Pinpoint the cell where the given text exists, returning its (x, y) midpoint coordinate. 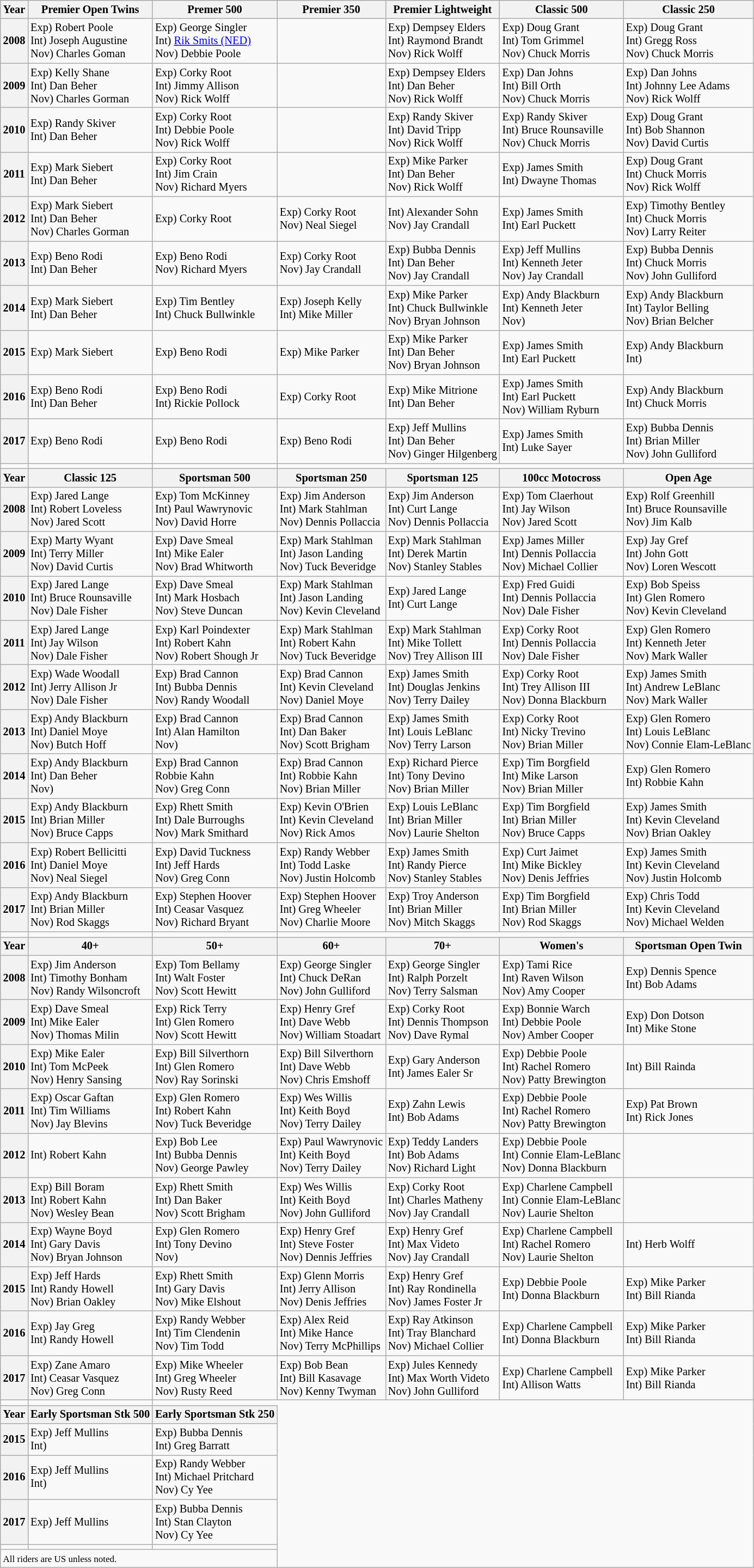
Exp) Tim Borgfield Int) Brian Miller Nov) Rod Skaggs (562, 910)
Premier Lightweight (443, 9)
Exp) Dave Smeal Int) Mike Ealer Nov) Brad Whitworth (214, 554)
Exp) James Smith Int) Luke Sayer (562, 441)
Exp) Pat Brown Int) Rick Jones (689, 1111)
Exp) Rolf Greenhill Int) Bruce Rounsaville Nov) Jim Kalb (689, 509)
Exp) Jay Gref Int) John Gott Nov) Loren Wescott (689, 554)
Int) Robert Kahn (90, 1155)
Exp) Mike Wheeler Int) Greg Wheeler Nov) Rusty Reed (214, 1378)
Exp) Andy Blackburn Int) (689, 352)
Exp) Glen Romero Int) Tony Devino Nov) (214, 1244)
Exp) Don Dotson Int) Mike Stone (689, 1022)
Exp) Rhett Smith Int) Gary Davis Nov) Mike Elshout (214, 1289)
Exp) Andy Blackburn Int) Brian Miller Nov) Bruce Capps (90, 820)
Premer 500 (214, 9)
Exp) James Miller Int) Dennis Pollaccia Nov) Michael Collier (562, 554)
Sportsman Open Twin (689, 946)
Exp) Mark Siebert Int) Dan Beher Nov) Charles Gorman (90, 219)
Exp) Randy Webber Int) Michael Pritchard Nov) Cy Yee (214, 1477)
Exp) Andy Blackburn Int) Brian Miller Nov) Rod Skaggs (90, 910)
Exp) Bob Lee Int) Bubba Dennis Nov) George Pawley (214, 1155)
Exp) Mike Parker Int) Dan Beher Nov) Bryan Johnson (443, 352)
Exp) Wes Willis Int) Keith Boyd Nov) Terry Dailey (331, 1111)
Exp) Teddy Landers Int) Bob Adams Nov) Richard Light (443, 1155)
Exp) Mike Ealer Int) Tom McPeek Nov) Henry Sansing (90, 1066)
70+ (443, 946)
Premier Open Twins (90, 9)
Exp) Bonnie Warch Int) Debbie Poole Nov) Amber Cooper (562, 1022)
Exp) Mark Stahlman Int) Derek Martin Nov) Stanley Stables (443, 554)
Exp) Dempsey Elders Int) Raymond Brandt Nov) Rick Wolff (443, 41)
Int) Bill Rainda (689, 1066)
Exp) Jay Greg Int) Randy Howell (90, 1333)
Exp) Robert Poole Int) Joseph Augustine Nov) Charles Goman (90, 41)
Exp) Dan Johns Int) Johnny Lee Adams Nov) Rick Wolff (689, 86)
60+ (331, 946)
Sportsman 500 (214, 478)
Exp) Andy Blackburn Int) Taylor Belling Nov) Brian Belcher (689, 308)
Exp) Troy Anderson Int) Brian Miller Nov) Mitch Skaggs (443, 910)
Exp) Rhett Smith Int) Dan Baker Nov) Scott Brigham (214, 1200)
Early Sportsman Stk 500 (90, 1414)
Exp) Tim Bentley Int) Chuck Bullwinkle (214, 308)
Exp) Zane Amaro Int) Ceasar Vasquez Nov) Greg Conn (90, 1378)
Exp) Brad Cannon Int) Kevin Cleveland Nov) Daniel Moye (331, 687)
Exp) Wayne Boyd Int) Gary Davis Nov) Bryan Johnson (90, 1244)
Exp) Corky Root Int) Debbie Poole Nov) Rick Wolff (214, 130)
Exp) Charlene Campbell Int) Donna Blackburn (562, 1333)
Exp) Zahn Lewis Int) Bob Adams (443, 1111)
Exp) Andy Blackburn Int) Kenneth Jeter Nov) (562, 308)
Exp) Stephen Hoover Int) Greg Wheeler Nov) Charlie Moore (331, 910)
Exp) Brad Cannon Int) Bubba Dennis Nov) Randy Woodall (214, 687)
Exp) Jim Anderson Int) Timothy Bonham Nov) Randy Wilsoncroft (90, 978)
Exp) Bill Silverthorn Int) Glen Romero Nov) Ray Sorinski (214, 1066)
Exp) Bob Bean Int) Bill Kasavage Nov) Kenny Twyman (331, 1378)
Exp) Beno Rodi Int) Rickie Pollock (214, 396)
Exp) Doug Grant Int) Tom Grimmel Nov) Chuck Morris (562, 41)
Exp) Corky Root Int) Nicky Trevino Nov) Brian Miller (562, 731)
Exp) Jared Lange Int) Curt Lange (443, 598)
Women's (562, 946)
Exp) Henry Gref Int) Steve Foster Nov) Dennis Jeffries (331, 1244)
Exp) Corky Root Int) Charles Matheny Nov) Jay Crandall (443, 1200)
Open Age (689, 478)
Early Sportsman Stk 250 (214, 1414)
Premier 350 (331, 9)
Exp) Tim Borgfield Int) Mike Larson Nov) Brian Miller (562, 776)
Exp) Louis LeBlanc Int) Brian Miller Nov) Laurie Shelton (443, 820)
Exp) Randy Webber Int) Tim Clendenin Nov) Tim Todd (214, 1333)
Exp) Doug Grant Int) Chuck Morris Nov) Rick Wolff (689, 174)
Exp) Dan Johns Int) Bill Orth Nov) Chuck Morris (562, 86)
Exp) Corky Root Int) Jimmy Allison Nov) Rick Wolff (214, 86)
Exp) Corky Root Int) Jim Crain Nov) Richard Myers (214, 174)
Exp) Andy Blackburn Int) Dan Beher Nov) (90, 776)
Exp) Tim Borgfield Int) Brian Miller Nov) Bruce Capps (562, 820)
Exp) Glen Romero Int) Kenneth Jeter Nov) Mark Waller (689, 643)
Exp) Glen Romero Int) Robbie Kahn (689, 776)
Exp) Jeff Mullins Int) Dan Beher Nov) Ginger Hilgenberg (443, 441)
Exp) Bill Silverthorn Int) Dave Webb Nov) Chris Emshoff (331, 1066)
Exp) Gary Anderson Int) James Ealer Sr (443, 1066)
Int) Herb Wolff (689, 1244)
Exp) Mike Parker Int) Chuck Bullwinkle Nov) Bryan Johnson (443, 308)
Exp) Bob Speiss Int) Glen Romero Nov) Kevin Cleveland (689, 598)
Exp) Alex Reid Int) Mike Hance Nov) Terry McPhillips (331, 1333)
Exp) George Singler Int) Rik Smits (NED) Nov) Debbie Poole (214, 41)
Exp) Henry Gref Int) Dave Webb Nov) William Stoadart (331, 1022)
Exp) Mark Stahlman Int) Mike Tollett Nov) Trey Allison III (443, 643)
Exp) Randy Skiver Int) Dan Beher (90, 130)
Exp) Jeff Mullins (90, 1522)
50+ (214, 946)
Exp) Tom Bellamy Int) Walt Foster Nov) Scott Hewitt (214, 978)
Exp) Richard Pierce Int) Tony Devino Nov) Brian Miller (443, 776)
Exp) Debbie Poole Int) Connie Elam-LeBlanc Nov) Donna Blackburn (562, 1155)
Exp) Mike Parker Int) Dan Beher Nov) Rick Wolff (443, 174)
Exp) Glenn Morris Int) Jerry Allison Nov) Denis Jeffries (331, 1289)
Exp) Randy Webber Int) Todd Laske Nov) Justin Holcomb (331, 865)
Exp) Corky Root Nov) Neal Siegel (331, 219)
Exp) Robert Bellicitti Int) Daniel Moye Nov) Neal Siegel (90, 865)
Sportsman 125 (443, 478)
Exp) Randy Skiver Int) Bruce Rounsaville Nov) Chuck Morris (562, 130)
Exp) Brad Cannon Int) Dan Baker Nov) Scott Brigham (331, 731)
Exp) Tom Claerhout Int) Jay Wilson Nov) Jared Scott (562, 509)
Exp) Dennis Spence Int) Bob Adams (689, 978)
Exp) Jared Lange Int) Robert Loveless Nov) Jared Scott (90, 509)
Exp) Ray Atkinson Int) Tray Blanchard Nov) Michael Collier (443, 1333)
Classic 500 (562, 9)
Exp) George Singler Int) Ralph Porzelt Nov) Terry Salsman (443, 978)
Exp) Jim Anderson Int) Curt Lange Nov) Dennis Pollaccia (443, 509)
Exp) Bubba Dennis Int) Chuck Morris Nov) John Gulliford (689, 263)
Exp) James Smith Int) Douglas Jenkins Nov) Terry Dailey (443, 687)
Exp) David Tuckness Int) Jeff Hards Nov) Greg Conn (214, 865)
Exp) Dave Smeal Int) Mike Ealer Nov) Thomas Milin (90, 1022)
Exp) Mark Siebert (90, 352)
Exp) Jules Kennedy Int) Max Worth Videto Nov) John Gulliford (443, 1378)
Exp) James Smith Int) Louis LeBlanc Nov) Terry Larson (443, 731)
Exp) Charlene Campbell Int) Allison Watts (562, 1378)
Exp) Mike Parker (331, 352)
Exp) Bill Boram Int) Robert Kahn Nov) Wesley Bean (90, 1200)
All riders are US unless noted. (139, 1558)
Exp) Glen Romero Int) Louis LeBlanc Nov) Connie Elam-LeBlanc (689, 731)
Exp) Randy Skiver Int) David Tripp Nov) Rick Wolff (443, 130)
Exp) Rick Terry Int) Glen Romero Nov) Scott Hewitt (214, 1022)
Exp) James Smith Int) Randy Pierce Nov) Stanley Stables (443, 865)
Exp) Fred Guidi Int) Dennis Pollaccia Nov) Dale Fisher (562, 598)
Exp) James Smith Int) Dwayne Thomas (562, 174)
Exp) Bubba Dennis Int) Dan Beher Nov) Jay Crandall (443, 263)
Exp) Wes Willis Int) Keith Boyd Nov) John Gulliford (331, 1200)
Exp) Charlene Campbell Int) Connie Elam-LeBlanc Nov) Laurie Shelton (562, 1200)
Exp) Corky Root Int) Dennis Thompson Nov) Dave Rymal (443, 1022)
Exp) Corky Root Nov) Jay Crandall (331, 263)
Exp) Bubba Dennis Int) Brian Miller Nov) John Gulliford (689, 441)
100cc Motocross (562, 478)
Exp) Dempsey Elders Int) Dan Beher Nov) Rick Wolff (443, 86)
Exp) Jeff Hards Int) Randy Howell Nov) Brian Oakley (90, 1289)
Exp) Bubba Dennis Int) Stan Clayton Nov) Cy Yee (214, 1522)
Exp) Dave Smeal Int) Mark Hosbach Nov) Steve Duncan (214, 598)
Exp) Glen Romero Int) Robert Kahn Nov) Tuck Beveridge (214, 1111)
Exp) James Smith Int) Kevin Cleveland Nov) Brian Oakley (689, 820)
Exp) Doug Grant Int) Bob Shannon Nov) David Curtis (689, 130)
Exp) Brad Cannon Int) Alan Hamilton Nov) (214, 731)
Classic 250 (689, 9)
Exp) Joseph Kelly Int) Mike Miller (331, 308)
Exp) James Smith Int) Earl Puckett Nov) William Ryburn (562, 396)
Exp) Stephen Hoover Int) Ceasar Vasquez Nov) Richard Bryant (214, 910)
Exp) Mark Stahlman Int) Jason Landing Nov) Tuck Beveridge (331, 554)
Exp) Marty Wyant Int) Terry Miller Nov) David Curtis (90, 554)
Exp) Corky Root Int) Trey Allison III Nov) Donna Blackburn (562, 687)
Exp) Karl Poindexter Int) Robert Kahn Nov) Robert Shough Jr (214, 643)
Exp) Tom McKinney Int) Paul Wawrynovic Nov) David Horre (214, 509)
Exp) Kevin O'Brien Int) Kevin Cleveland Nov) Rick Amos (331, 820)
Exp) James Smith Int) Kevin Cleveland Nov) Justin Holcomb (689, 865)
Exp) Corky Root Int) Dennis Pollaccia Nov) Dale Fisher (562, 643)
Exp) Tami Rice Int) Raven Wilson Nov) Amy Cooper (562, 978)
Exp) Henry Gref Int) Max Videto Nov) Jay Crandall (443, 1244)
Exp) Brad Cannon Robbie Kahn Nov) Greg Conn (214, 776)
Exp) Mark Stahlman Int) Jason Landing Nov) Kevin Cleveland (331, 598)
Exp) Curt Jaimet Int) Mike Bickley Nov) Denis Jeffries (562, 865)
Exp) Oscar Gaftan Int) Tim Williams Nov) Jay Blevins (90, 1111)
Exp) Rhett Smith Int) Dale Burroughs Nov) Mark Smithard (214, 820)
Exp) Mike Mitrione Int) Dan Beher (443, 396)
Exp) Jared Lange Int) Bruce Rounsaville Nov) Dale Fisher (90, 598)
40+ (90, 946)
Exp) Kelly Shane Int) Dan Beher Nov) Charles Gorman (90, 86)
Exp) Jared Lange Int) Jay Wilson Nov) Dale Fisher (90, 643)
Exp) Wade Woodall Int) Jerry Allison Jr Nov) Dale Fisher (90, 687)
Int) Alexander Sohn Nov) Jay Crandall (443, 219)
Exp) Jim Anderson Int) Mark Stahlman Nov) Dennis Pollaccia (331, 509)
Exp) Timothy Bentley Int) Chuck Morris Nov) Larry Reiter (689, 219)
Exp) Chris Todd Int) Kevin Cleveland Nov) Michael Welden (689, 910)
Exp) Charlene Campbell Int) Rachel Romero Nov) Laurie Shelton (562, 1244)
Exp) Doug Grant Int) Gregg Ross Nov) Chuck Morris (689, 41)
Exp) Debbie Poole Int) Donna Blackburn (562, 1289)
Exp) George Singler Int) Chuck DeRan Nov) John Gulliford (331, 978)
Exp) Andy Blackburn Int) Daniel Moye Nov) Butch Hoff (90, 731)
Exp) Bubba Dennis Int) Greg Barratt (214, 1439)
Exp) Andy Blackburn Int) Chuck Morris (689, 396)
Exp) Henry Gref Int) Ray Rondinella Nov) James Foster Jr (443, 1289)
Exp) James Smith Int) Andrew LeBlanc Nov) Mark Waller (689, 687)
Classic 125 (90, 478)
Exp) Mark Stahlman Int) Robert Kahn Nov) Tuck Beveridge (331, 643)
Exp) Jeff Mullins Int) Kenneth Jeter Nov) Jay Crandall (562, 263)
Exp) Brad Cannon Int) Robbie Kahn Nov) Brian Miller (331, 776)
Exp) Beno Rodi Nov) Richard Myers (214, 263)
Sportsman 250 (331, 478)
Exp) Paul Wawrynovic Int) Keith Boyd Nov) Terry Dailey (331, 1155)
